Identify which cell holds the provided text, then report its (x, y) central coordinate. 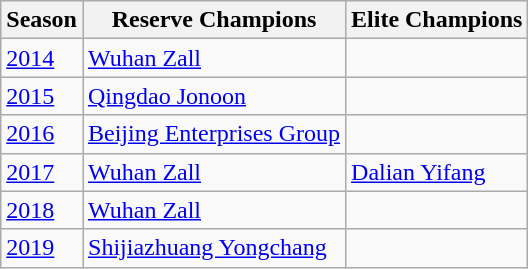
2016 (42, 134)
2015 (42, 96)
2018 (42, 210)
2017 (42, 172)
Beijing Enterprises Group (214, 134)
Elite Champions (437, 20)
Shijiazhuang Yongchang (214, 248)
Qingdao Jonoon (214, 96)
Season (42, 20)
2019 (42, 248)
Dalian Yifang (437, 172)
Reserve Champions (214, 20)
2014 (42, 58)
